Detect which cell encompasses the target text, then output its [X, Y] center coordinate. 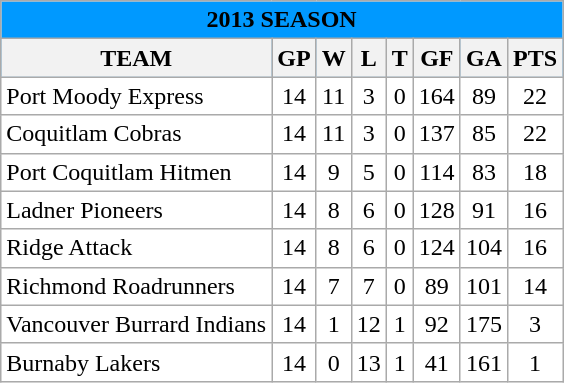
Port Moody Express [136, 96]
T [400, 58]
Richmond Roadrunners [136, 286]
161 [484, 362]
2013 SEASON [282, 20]
137 [436, 134]
92 [436, 324]
GA [484, 58]
104 [484, 248]
9 [334, 172]
114 [436, 172]
85 [484, 134]
Vancouver Burrard Indians [136, 324]
175 [484, 324]
5 [368, 172]
13 [368, 362]
L [368, 58]
GP [294, 58]
83 [484, 172]
Coquitlam Cobras [136, 134]
Ladner Pioneers [136, 210]
128 [436, 210]
TEAM [136, 58]
101 [484, 286]
41 [436, 362]
PTS [534, 58]
164 [436, 96]
18 [534, 172]
GF [436, 58]
Burnaby Lakers [136, 362]
12 [368, 324]
Ridge Attack [136, 248]
Port Coquitlam Hitmen [136, 172]
124 [436, 248]
91 [484, 210]
W [334, 58]
